Return the [X, Y] coordinate for the center point of the cell that contains the specified text.  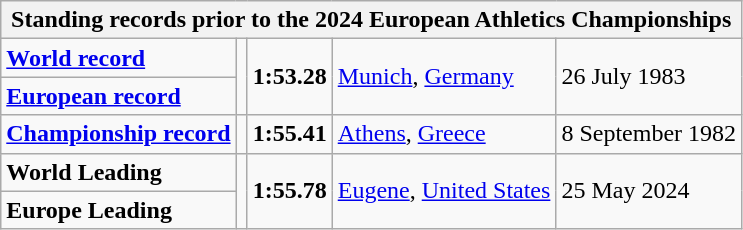
Eugene, United States [444, 191]
1:53.28 [290, 77]
World Leading [118, 172]
8 September 1982 [649, 134]
World record [118, 58]
26 July 1983 [649, 77]
Championship record [118, 134]
Standing records prior to the 2024 European Athletics Championships [372, 20]
Munich, Germany [444, 77]
European record [118, 96]
25 May 2024 [649, 191]
1:55.41 [290, 134]
Europe Leading [118, 210]
Athens, Greece [444, 134]
1:55.78 [290, 191]
